For the text-containing cell, return its midpoint in [x, y] coordinate format. 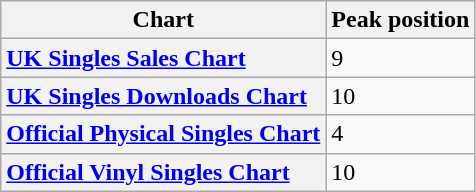
9 [400, 58]
Chart [164, 20]
UK Singles Downloads Chart [164, 96]
4 [400, 134]
Official Vinyl Singles Chart [164, 172]
Peak position [400, 20]
UK Singles Sales Chart [164, 58]
Official Physical Singles Chart [164, 134]
